Pinpoint the cell where the given text exists, returning its (X, Y) midpoint coordinate. 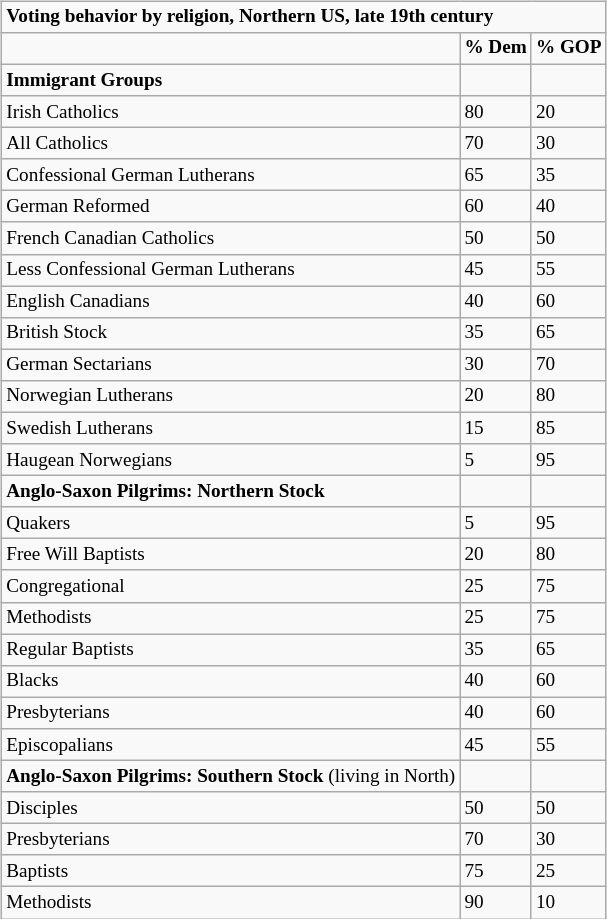
Less Confessional German Lutherans (231, 270)
British Stock (231, 333)
German Reformed (231, 207)
Swedish Lutherans (231, 428)
85 (568, 428)
Irish Catholics (231, 112)
All Catholics (231, 144)
Anglo-Saxon Pilgrims: Southern Stock (living in North) (231, 776)
15 (496, 428)
Anglo-Saxon Pilgrims: Northern Stock (231, 492)
Norwegian Lutherans (231, 397)
% GOP (568, 49)
Blacks (231, 681)
Congregational (231, 586)
Regular Baptists (231, 650)
English Canadians (231, 302)
French Canadian Catholics (231, 238)
% Dem (496, 49)
German Sectarians (231, 365)
10 (568, 903)
Disciples (231, 808)
Quakers (231, 523)
Voting behavior by religion, Northern US, late 19th century (304, 17)
90 (496, 903)
Immigrant Groups (231, 80)
Confessional German Lutherans (231, 175)
Baptists (231, 871)
Free Will Baptists (231, 555)
Haugean Norwegians (231, 460)
Episcopalians (231, 745)
